Determine the [x, y] coordinate at the center of the cell enclosing the given text.  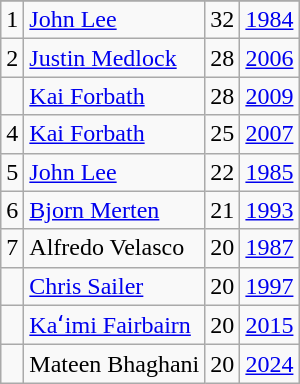
1987 [270, 248]
1993 [270, 210]
2009 [270, 96]
2015 [270, 325]
Alfredo Velasco [114, 248]
2006 [270, 58]
1997 [270, 286]
Kaʻimi Fairbairn [114, 325]
32 [222, 20]
1984 [270, 20]
2007 [270, 134]
1985 [270, 172]
5 [12, 172]
Chris Sailer [114, 286]
4 [12, 134]
Justin Medlock [114, 58]
22 [222, 172]
1 [12, 20]
7 [12, 248]
25 [222, 134]
21 [222, 210]
2024 [270, 364]
2 [12, 58]
Bjorn Merten [114, 210]
6 [12, 210]
Mateen Bhaghani [114, 364]
